Identify which cell holds the provided text, then report its (X, Y) central coordinate. 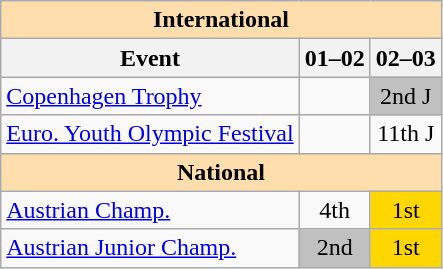
11th J (406, 134)
Austrian Junior Champ. (150, 248)
2nd J (406, 96)
National (222, 172)
Event (150, 58)
Austrian Champ. (150, 210)
02–03 (406, 58)
Copenhagen Trophy (150, 96)
01–02 (334, 58)
Euro. Youth Olympic Festival (150, 134)
2nd (334, 248)
International (222, 20)
4th (334, 210)
